Determine the [X, Y] coordinate at the center of the cell enclosing the given text.  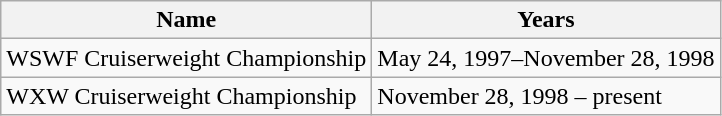
WSWF Cruiserweight Championship [186, 58]
Years [546, 20]
WXW Cruiserweight Championship [186, 96]
May 24, 1997–November 28, 1998 [546, 58]
Name [186, 20]
November 28, 1998 – present [546, 96]
